Determine the [x, y] coordinate at the center of the cell enclosing the given text.  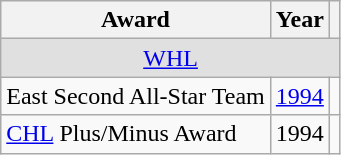
Year [300, 20]
East Second All-Star Team [136, 96]
Award [136, 20]
CHL Plus/Minus Award [136, 134]
WHL [171, 58]
